Locate the cell with the specified text and output its (X, Y) center coordinate. 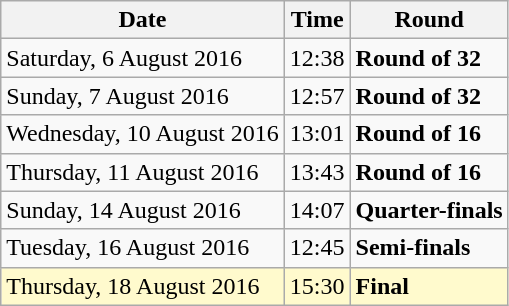
Date (143, 20)
Quarter-finals (429, 210)
13:01 (317, 134)
Wednesday, 10 August 2016 (143, 134)
12:38 (317, 58)
Tuesday, 16 August 2016 (143, 248)
Semi-finals (429, 248)
Thursday, 18 August 2016 (143, 286)
Thursday, 11 August 2016 (143, 172)
14:07 (317, 210)
12:57 (317, 96)
Final (429, 286)
Sunday, 14 August 2016 (143, 210)
Round (429, 20)
Sunday, 7 August 2016 (143, 96)
Time (317, 20)
Saturday, 6 August 2016 (143, 58)
15:30 (317, 286)
13:43 (317, 172)
12:45 (317, 248)
